Determine the [X, Y] coordinate at the center of the cell enclosing the given text.  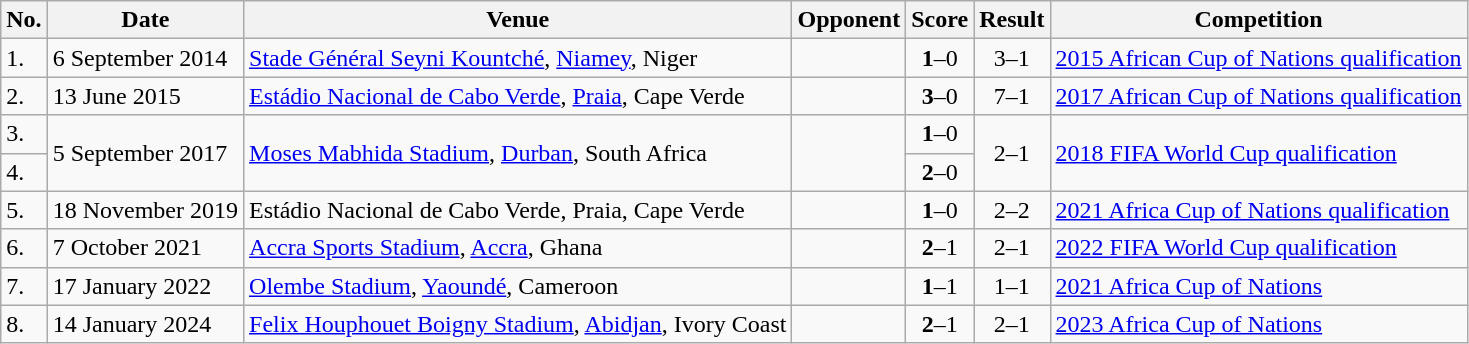
2022 FIFA World Cup qualification [1258, 248]
Stade Général Seyni Kountché, Niamey, Niger [518, 58]
Score [940, 20]
7 October 2021 [145, 248]
6. [24, 248]
2–0 [940, 172]
13 June 2015 [145, 96]
2. [24, 96]
Accra Sports Stadium, Accra, Ghana [518, 248]
7–1 [1012, 96]
2023 Africa Cup of Nations [1258, 324]
Venue [518, 20]
2021 Africa Cup of Nations [1258, 286]
17 January 2022 [145, 286]
2017 African Cup of Nations qualification [1258, 96]
Moses Mabhida Stadium, Durban, South Africa [518, 153]
14 January 2024 [145, 324]
8. [24, 324]
No. [24, 20]
5 September 2017 [145, 153]
Olembe Stadium, Yaoundé, Cameroon [518, 286]
2–2 [1012, 210]
6 September 2014 [145, 58]
Date [145, 20]
5. [24, 210]
Result [1012, 20]
7. [24, 286]
2021 Africa Cup of Nations qualification [1258, 210]
1. [24, 58]
18 November 2019 [145, 210]
4. [24, 172]
Felix Houphouet Boigny Stadium, Abidjan, Ivory Coast [518, 324]
2018 FIFA World Cup qualification [1258, 153]
2015 African Cup of Nations qualification [1258, 58]
Competition [1258, 20]
Opponent [849, 20]
3–0 [940, 96]
3–1 [1012, 58]
3. [24, 134]
